Provide the (X, Y) coordinate of the cell's center where the given text is located.  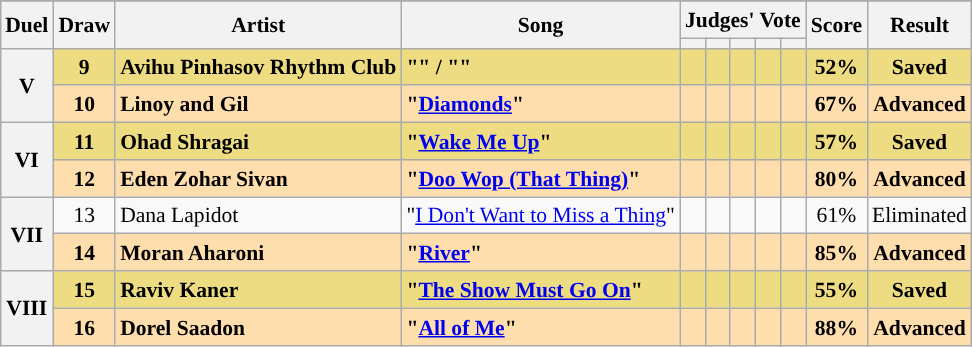
VI (26, 160)
"Diamonds" (540, 104)
Linoy and Gil (258, 104)
Eliminated (920, 216)
57% (836, 142)
"Wake Me Up" (540, 142)
14 (84, 252)
88% (836, 326)
"" / "" (540, 66)
Artist (258, 24)
61% (836, 216)
"Doo Wop (That Thing)" (540, 178)
V (26, 85)
9 (84, 66)
Dana Lapidot (258, 216)
10 (84, 104)
Moran Aharoni (258, 252)
11 (84, 142)
"I Don't Want to Miss a Thing" (540, 216)
"River" (540, 252)
16 (84, 326)
Draw (84, 24)
Judges' Vote (743, 20)
Song (540, 24)
13 (84, 216)
"All of Me" (540, 326)
VIII (26, 308)
67% (836, 104)
85% (836, 252)
Ohad Shragai (258, 142)
52% (836, 66)
Duel (26, 24)
15 (84, 290)
"The Show Must Go On" (540, 290)
Eden Zohar Sivan (258, 178)
Result (920, 24)
Score (836, 24)
Raviv Kaner (258, 290)
VII (26, 234)
12 (84, 178)
80% (836, 178)
Avihu Pinhasov Rhythm Club (258, 66)
55% (836, 290)
Dorel Saadon (258, 326)
